Capture the cell that displays the provided text and extract its [x, y] central coordinate. 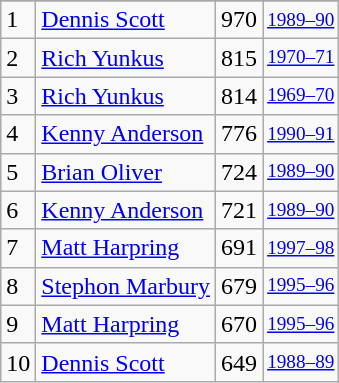
5 [18, 172]
8 [18, 286]
691 [240, 248]
679 [240, 286]
1997–98 [301, 248]
670 [240, 324]
815 [240, 58]
1969–70 [301, 96]
1988–89 [301, 362]
724 [240, 172]
3 [18, 96]
1 [18, 20]
721 [240, 210]
814 [240, 96]
7 [18, 248]
Stephon Marbury [126, 286]
776 [240, 134]
10 [18, 362]
1970–71 [301, 58]
970 [240, 20]
1990–91 [301, 134]
649 [240, 362]
9 [18, 324]
Brian Oliver [126, 172]
6 [18, 210]
4 [18, 134]
2 [18, 58]
